Scan for the cell matching the given text and deliver its (X, Y) coordinate at center. 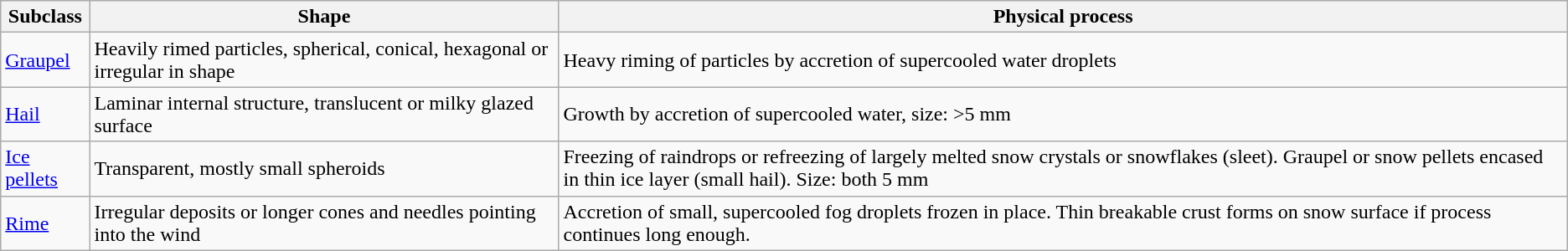
Heavy riming of particles by accretion of supercooled water droplets (1063, 60)
Rime (45, 223)
Accretion of small, supercooled fog droplets frozen in place. Thin breakable crust forms on snow surface if process continues long enough. (1063, 223)
Hail (45, 114)
Graupel (45, 60)
Irregular deposits or longer cones and needles pointing into the wind (324, 223)
Laminar internal structure, translucent or milky glazed surface (324, 114)
Physical process (1063, 17)
Growth by accretion of supercooled water, size: >5 mm (1063, 114)
Shape (324, 17)
Subclass (45, 17)
Heavily rimed particles, spherical, conical, hexagonal or irregular in shape (324, 60)
Ice pellets (45, 169)
Transparent, mostly small spheroids (324, 169)
